Capture the cell that displays the provided text and extract its (X, Y) central coordinate. 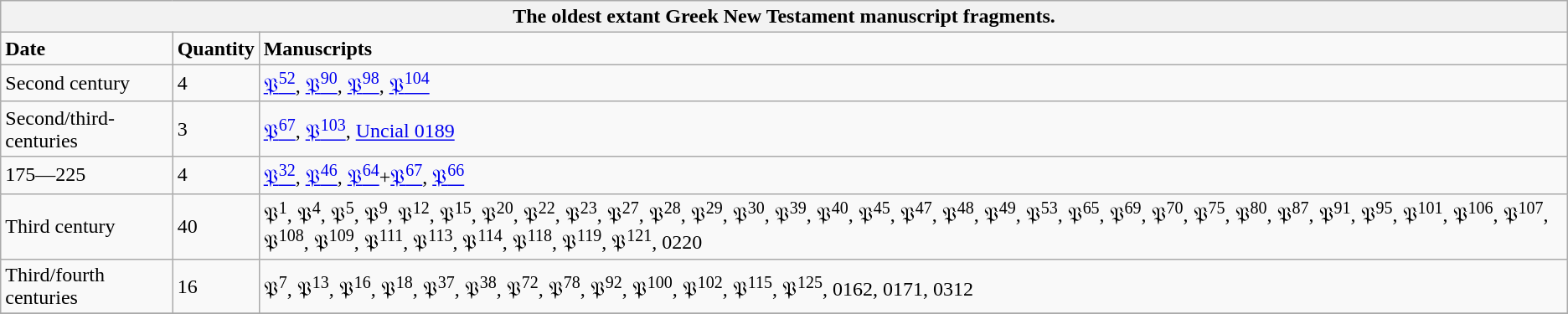
𝔓52, 𝔓90, 𝔓98, 𝔓104 (913, 84)
Third century (87, 226)
Quantity (216, 49)
Second century (87, 84)
The oldest extant Greek New Testament manuscript fragments. (784, 17)
Second/third-centuries (87, 129)
Manuscripts (913, 49)
𝔓7, 𝔓13, 𝔓16, 𝔓18, 𝔓37, 𝔓38, 𝔓72, 𝔓78, 𝔓92, 𝔓100, 𝔓102, 𝔓115, 𝔓125, 0162, 0171, 0312 (913, 286)
𝔓32, 𝔓46, 𝔓64+𝔓67, 𝔓66 (913, 174)
40 (216, 226)
175—225 (87, 174)
3 (216, 129)
Date (87, 49)
𝔓67, 𝔓103, Uncial 0189 (913, 129)
Third/fourth centuries (87, 286)
16 (216, 286)
